Scan for the cell matching the given text and deliver its [x, y] coordinate at center. 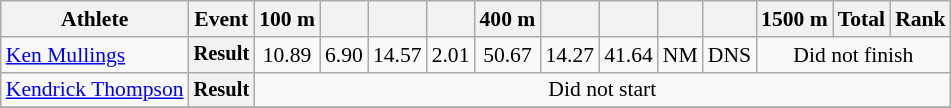
Athlete [95, 19]
100 m [287, 19]
1500 m [794, 19]
41.64 [628, 55]
10.89 [287, 55]
14.57 [398, 55]
Did not start [602, 90]
NM [680, 55]
6.90 [344, 55]
Kendrick Thompson [95, 90]
Total [862, 19]
2.01 [451, 55]
Did not finish [854, 55]
50.67 [507, 55]
14.27 [570, 55]
400 m [507, 19]
Event [222, 19]
Rank [920, 19]
Ken Mullings [95, 55]
DNS [730, 55]
